Capture the cell that displays the provided text and extract its [x, y] central coordinate. 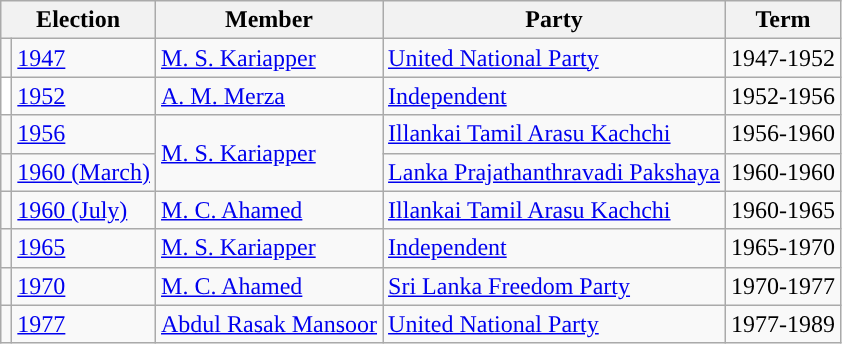
Party [554, 20]
Member [270, 20]
1952 [84, 96]
1960 (March) [84, 172]
1952-1956 [782, 96]
Term [782, 20]
1970-1977 [782, 286]
1970 [84, 286]
1965 [84, 248]
1965-1970 [782, 248]
1977-1989 [782, 324]
1977 [84, 324]
A. M. Merza [270, 96]
1947 [84, 58]
Lanka Prajathanthravadi Pakshaya [554, 172]
Abdul Rasak Mansoor [270, 324]
1960-1960 [782, 172]
1960 (July) [84, 210]
1956 [84, 134]
1947-1952 [782, 58]
1956-1960 [782, 134]
Election [78, 20]
1960-1965 [782, 210]
Sri Lanka Freedom Party [554, 286]
